Search for the cell housing the specified text and yield its (X, Y) center coordinate. 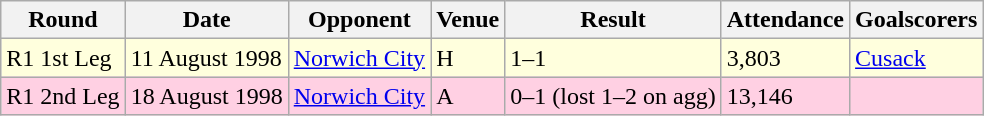
0–1 (lost 1–2 on agg) (613, 96)
13,146 (785, 96)
3,803 (785, 58)
H (468, 58)
Goalscorers (916, 20)
R1 2nd Leg (63, 96)
1–1 (613, 58)
11 August 1998 (206, 58)
Cusack (916, 58)
Round (63, 20)
Date (206, 20)
Attendance (785, 20)
Result (613, 20)
18 August 1998 (206, 96)
Venue (468, 20)
Opponent (359, 20)
A (468, 96)
R1 1st Leg (63, 58)
